Capture the cell that displays the provided text and extract its [x, y] central coordinate. 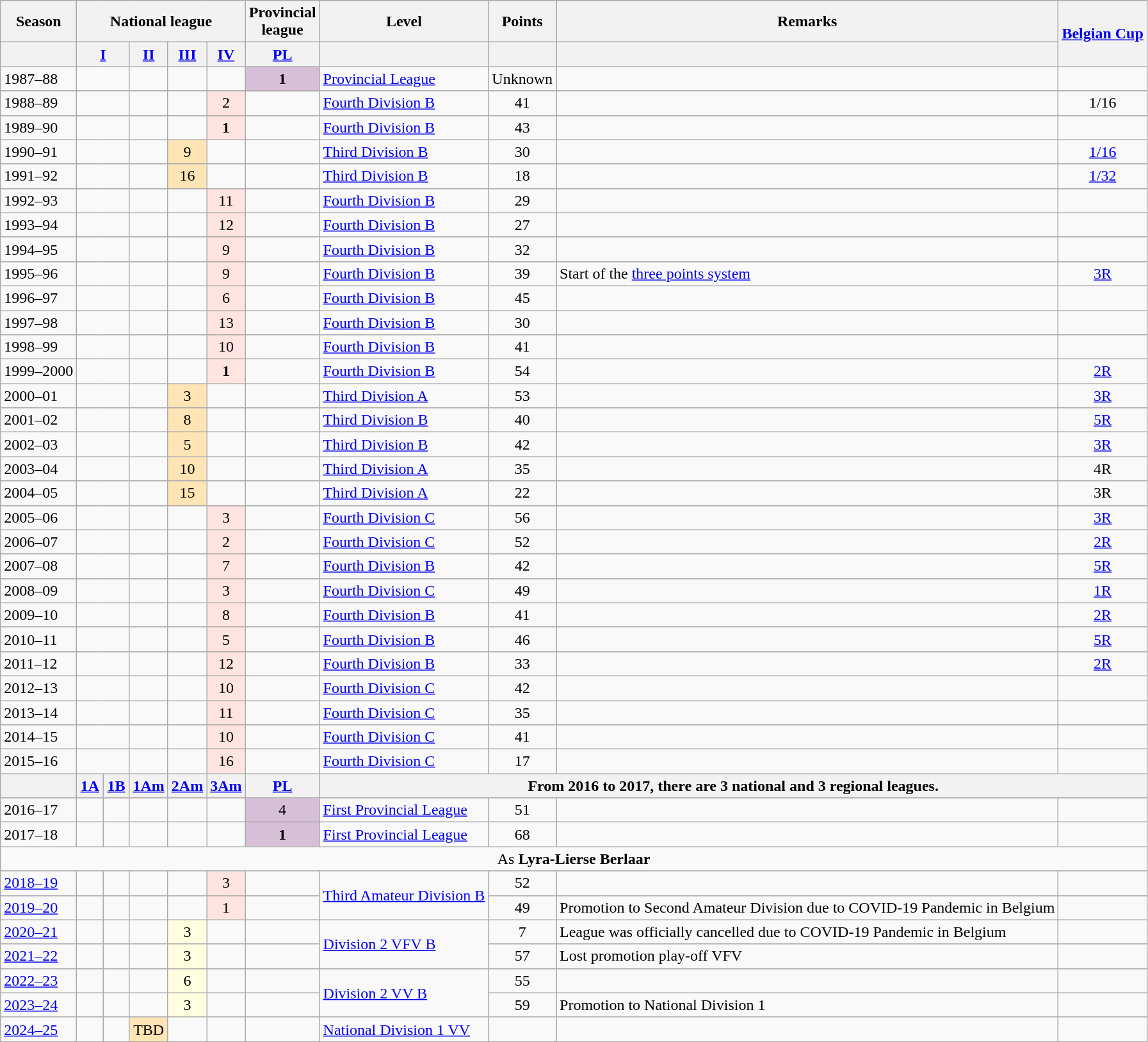
1999–2000 [38, 371]
56 [522, 517]
1988–89 [38, 103]
Remarks [807, 22]
Division 2 VFV B [404, 944]
1A [90, 786]
2017–18 [38, 834]
55 [522, 981]
2015–16 [38, 761]
29 [522, 200]
1996–97 [38, 298]
Promotion to National Division 1 [807, 1005]
Belgian Cup [1103, 33]
45 [522, 298]
32 [522, 249]
National Division 1 VV [404, 1029]
1995–96 [38, 273]
46 [522, 639]
4R [1103, 469]
2006–07 [38, 542]
Third Amateur Division B [404, 895]
2Am [187, 786]
2018–19 [38, 883]
2005–06 [38, 517]
1997–98 [38, 322]
27 [522, 225]
IV [226, 54]
2013–14 [38, 713]
2007–08 [38, 566]
II [149, 54]
1R [1103, 590]
National league [161, 22]
1/32 [1103, 176]
1990–91 [38, 152]
13 [226, 322]
4 [282, 810]
2024–25 [38, 1029]
2008–09 [38, 590]
III [187, 54]
2001–02 [38, 420]
1B [117, 786]
22 [522, 493]
2004–05 [38, 493]
1991–92 [38, 176]
18 [522, 176]
2000–01 [38, 396]
39 [522, 273]
1989–90 [38, 127]
Division 2 VV B [404, 993]
2011–12 [38, 663]
53 [522, 396]
2012–13 [38, 688]
2009–10 [38, 615]
2016–17 [38, 810]
2014–15 [38, 737]
I [103, 54]
1993–94 [38, 225]
40 [522, 420]
Points [522, 22]
2003–04 [38, 469]
Season [38, 22]
3Am [226, 786]
2022–23 [38, 981]
TBD [149, 1029]
Unknown [522, 79]
2010–11 [38, 639]
From 2016 to 2017, there are 3 national and 3 regional leagues. [733, 786]
Promotion to Second Amateur Division due to COVID-19 Pandemic in Belgium [807, 908]
33 [522, 663]
2021–22 [38, 956]
59 [522, 1005]
1998–99 [38, 347]
League was officially cancelled due to COVID-19 Pandemic in Belgium [807, 932]
Provincial league [282, 22]
1994–95 [38, 249]
15 [187, 493]
Provincial League [404, 79]
2023–24 [38, 1005]
Level [404, 22]
As Lyra-Lierse Berlaar [574, 859]
2002–03 [38, 444]
54 [522, 371]
1992–93 [38, 200]
17 [522, 761]
2020–21 [38, 932]
68 [522, 834]
Lost promotion play-off VFV [807, 956]
43 [522, 127]
57 [522, 956]
1Am [149, 786]
51 [522, 810]
Start of the three points system [807, 273]
2019–20 [38, 908]
1987–88 [38, 79]
